Determine the (X, Y) coordinate at the center of the cell enclosing the given text.  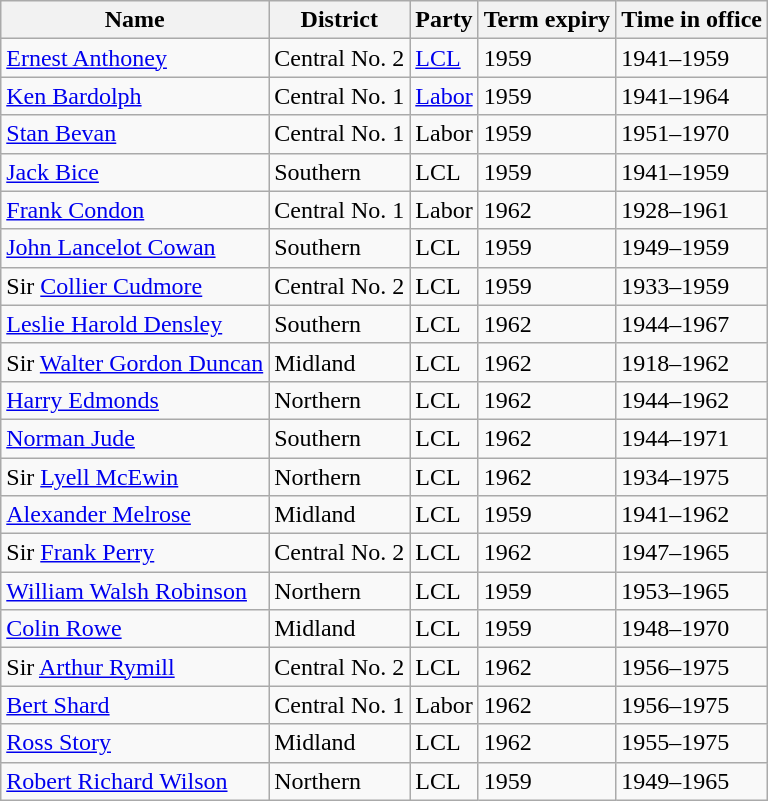
1944–1967 (692, 324)
1955–1975 (692, 743)
Jack Bice (135, 172)
1918–1962 (692, 362)
John Lancelot Cowan (135, 248)
Ross Story (135, 743)
1947–1965 (692, 553)
Party (444, 20)
Bert Shard (135, 705)
1934–1975 (692, 477)
Name (135, 20)
Sir Collier Cudmore (135, 286)
1949–1959 (692, 248)
1953–1965 (692, 591)
Alexander Melrose (135, 515)
Ken Bardolph (135, 96)
Robert Richard Wilson (135, 781)
Stan Bevan (135, 134)
Sir Lyell McEwin (135, 477)
Leslie Harold Densley (135, 324)
1944–1971 (692, 438)
Frank Condon (135, 210)
Harry Edmonds (135, 400)
Norman Jude (135, 438)
William Walsh Robinson (135, 591)
Ernest Anthoney (135, 58)
1951–1970 (692, 134)
Sir Frank Perry (135, 553)
1944–1962 (692, 400)
Term expiry (546, 20)
Sir Arthur Rymill (135, 667)
District (340, 20)
1928–1961 (692, 210)
1941–1964 (692, 96)
1949–1965 (692, 781)
1933–1959 (692, 286)
1941–1962 (692, 515)
Colin Rowe (135, 629)
Sir Walter Gordon Duncan (135, 362)
Time in office (692, 20)
1948–1970 (692, 629)
